Scan for the cell matching the given text and deliver its [x, y] coordinate at center. 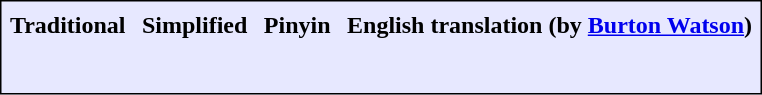
Pinyin [297, 25]
English translation (by Burton Watson) [550, 25]
Simplified [195, 25]
Traditional [68, 25]
